From the cell containing the given text, extract its center point as (X, Y) coordinate. 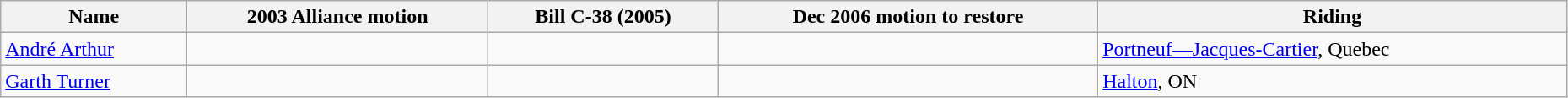
André Arthur (94, 49)
2003 Alliance motion (337, 17)
Bill C-38 (2005) (604, 17)
Dec 2006 motion to restore (908, 17)
Riding (1333, 17)
Portneuf—Jacques-Cartier, Quebec (1333, 49)
Garth Turner (94, 81)
Name (94, 17)
Halton, ON (1333, 81)
